Determine the [x, y] coordinate at the center of the cell enclosing the given text.  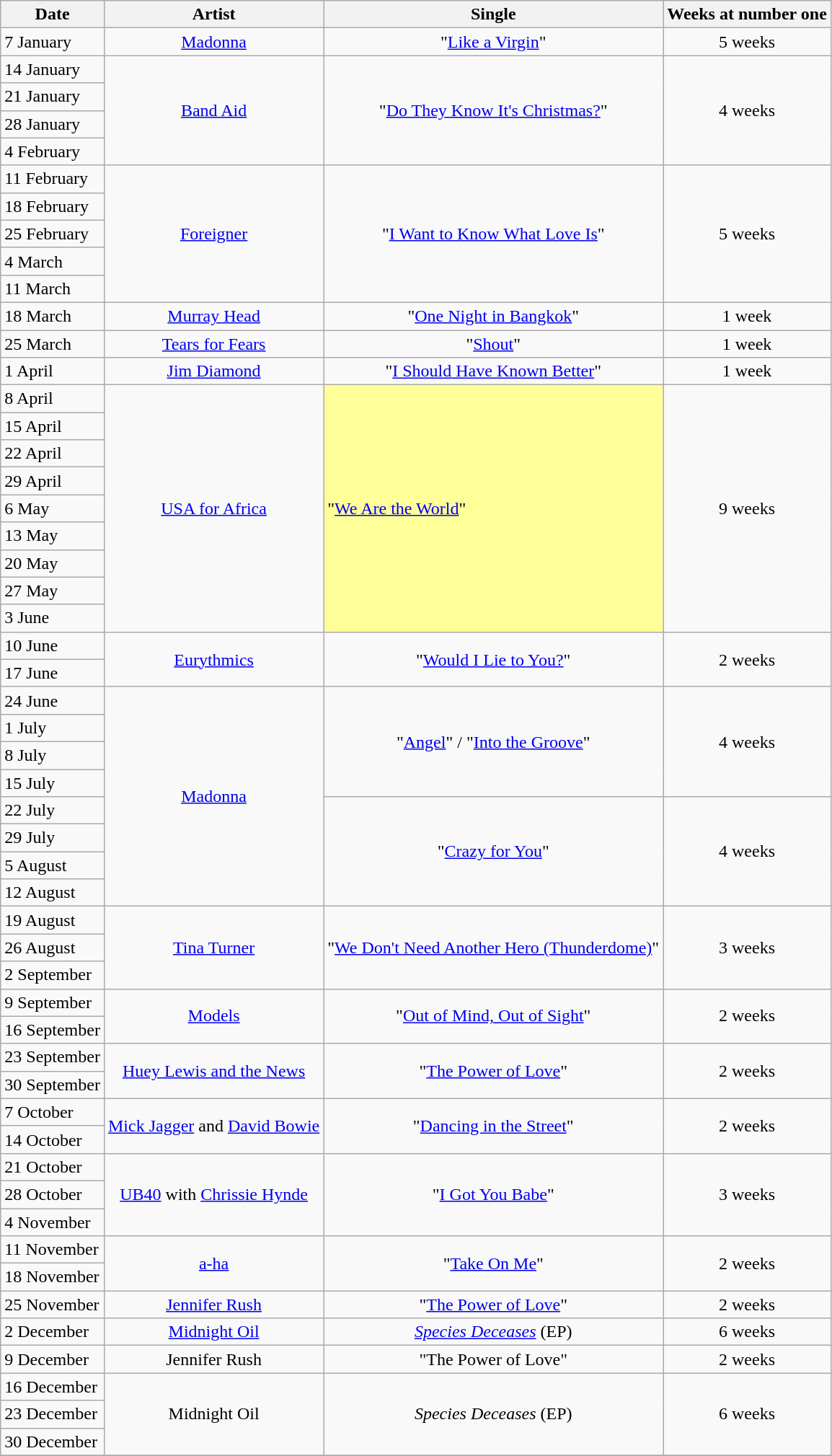
25 November [53, 1305]
29 July [53, 838]
16 September [53, 1030]
"Like a Virgin" [493, 42]
14 October [53, 1139]
"We Are the World" [493, 509]
5 August [53, 865]
13 May [53, 536]
24 June [53, 700]
UB40 with Chrissie Hynde [213, 1194]
11 March [53, 288]
18 March [53, 316]
17 June [53, 673]
25 February [53, 234]
Eurythmics [213, 659]
Foreigner [213, 234]
Jim Diamond [213, 371]
1 April [53, 371]
Band Aid [213, 110]
Models [213, 1016]
"Do They Know It's Christmas?" [493, 110]
4 November [53, 1222]
7 January [53, 42]
"Shout" [493, 344]
Murray Head [213, 316]
Mick Jagger and David Bowie [213, 1126]
12 August [53, 893]
3 June [53, 618]
25 March [53, 344]
"I Want to Know What Love Is" [493, 234]
8 April [53, 399]
20 May [53, 563]
"We Don't Need Another Hero (Thunderdome)" [493, 948]
23 December [53, 1414]
9 September [53, 1002]
"Out of Mind, Out of Sight" [493, 1016]
14 January [53, 69]
"Angel" / "Into the Groove" [493, 741]
Date [53, 14]
10 June [53, 645]
8 July [53, 755]
USA for Africa [213, 509]
18 February [53, 206]
30 September [53, 1085]
"Take On Me" [493, 1263]
16 December [53, 1387]
9 weeks [747, 509]
15 April [53, 426]
29 April [53, 481]
"One Night in Bangkok" [493, 316]
a-ha [213, 1263]
Tina Turner [213, 948]
"Crazy for You" [493, 852]
28 January [53, 124]
11 November [53, 1250]
1 July [53, 728]
21 January [53, 97]
"I Should Have Known Better" [493, 371]
23 September [53, 1057]
28 October [53, 1194]
2 December [53, 1332]
30 December [53, 1442]
Weeks at number one [747, 14]
"I Got You Babe" [493, 1194]
4 February [53, 151]
Artist [213, 14]
9 December [53, 1359]
7 October [53, 1112]
18 November [53, 1277]
Huey Lewis and the News [213, 1071]
Tears for Fears [213, 344]
22 April [53, 454]
6 May [53, 508]
Single [493, 14]
21 October [53, 1167]
19 August [53, 920]
22 July [53, 811]
11 February [53, 179]
2 September [53, 975]
"Dancing in the Street" [493, 1126]
4 March [53, 261]
15 July [53, 782]
27 May [53, 591]
"Would I Lie to You?" [493, 659]
26 August [53, 948]
